Return (x, y) of the center of cell containing provided text 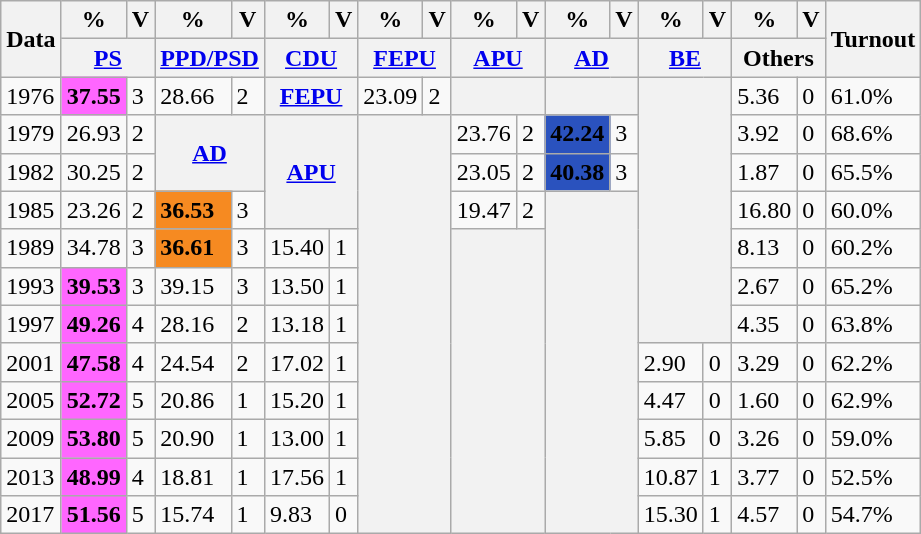
2009 (31, 438)
17.56 (296, 477)
1993 (31, 286)
61.0% (873, 96)
10.87 (670, 477)
13.18 (296, 324)
51.56 (94, 515)
40.38 (578, 172)
PS (108, 58)
2.67 (764, 286)
36.53 (193, 210)
54.7% (873, 515)
3.92 (764, 134)
49.26 (94, 324)
1985 (31, 210)
65.5% (873, 172)
18.81 (193, 477)
5.85 (670, 438)
63.8% (873, 324)
23.05 (484, 172)
2001 (31, 362)
Turnout (873, 39)
20.90 (193, 438)
4.57 (764, 515)
23.09 (390, 96)
62.9% (873, 400)
15.30 (670, 515)
8.13 (764, 248)
4.35 (764, 324)
1976 (31, 96)
1982 (31, 172)
PPD/PSD (210, 58)
36.61 (193, 248)
CDU (310, 58)
30.25 (94, 172)
13.00 (296, 438)
34.78 (94, 248)
4.47 (670, 400)
26.93 (94, 134)
1.60 (764, 400)
68.6% (873, 134)
52.5% (873, 477)
28.16 (193, 324)
Others (778, 58)
5.36 (764, 96)
65.2% (873, 286)
3.77 (764, 477)
24.54 (193, 362)
17.02 (296, 362)
1979 (31, 134)
53.80 (94, 438)
48.99 (94, 477)
BE (684, 58)
3.26 (764, 438)
3.29 (764, 362)
39.15 (193, 286)
23.76 (484, 134)
39.53 (94, 286)
15.40 (296, 248)
Data (31, 39)
19.47 (484, 210)
52.72 (94, 400)
42.24 (578, 134)
1997 (31, 324)
60.0% (873, 210)
23.26 (94, 210)
60.2% (873, 248)
2005 (31, 400)
37.55 (94, 96)
20.86 (193, 400)
2013 (31, 477)
9.83 (296, 515)
2.90 (670, 362)
2017 (31, 515)
1.87 (764, 172)
1989 (31, 248)
47.58 (94, 362)
16.80 (764, 210)
59.0% (873, 438)
62.2% (873, 362)
28.66 (193, 96)
13.50 (296, 286)
15.20 (296, 400)
15.74 (193, 515)
